Detect which cell encompasses the target text, then output its [X, Y] center coordinate. 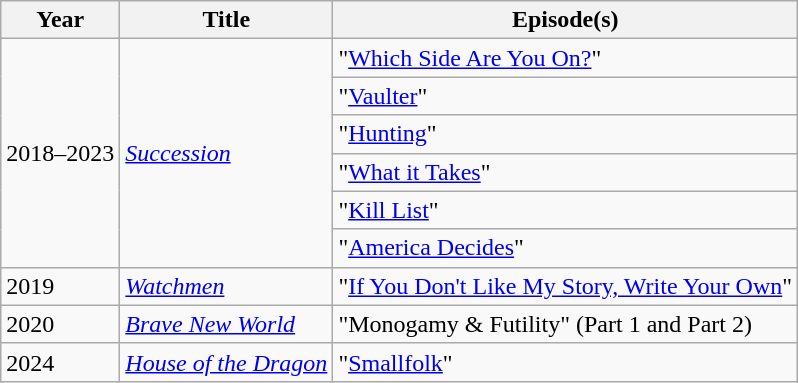
"What it Takes" [566, 172]
House of the Dragon [226, 362]
2019 [60, 286]
"Hunting" [566, 134]
Brave New World [226, 324]
"Smallfolk" [566, 362]
Title [226, 20]
"Vaulter" [566, 96]
Episode(s) [566, 20]
Year [60, 20]
"America Decides" [566, 248]
"Which Side Are You On?" [566, 58]
Succession [226, 153]
"If You Don't Like My Story, Write Your Own" [566, 286]
"Kill List" [566, 210]
2024 [60, 362]
"Monogamy & Futility" (Part 1 and Part 2) [566, 324]
2020 [60, 324]
2018–2023 [60, 153]
Watchmen [226, 286]
